Return the [x, y] coordinate for the center point of the cell that contains the specified text.  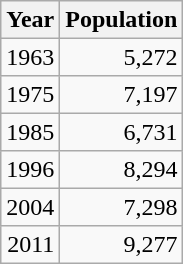
1996 [30, 170]
9,277 [122, 244]
1963 [30, 56]
7,197 [122, 94]
1975 [30, 94]
2011 [30, 244]
8,294 [122, 170]
5,272 [122, 56]
Year [30, 20]
2004 [30, 206]
Population [122, 20]
6,731 [122, 132]
7,298 [122, 206]
1985 [30, 132]
